Pinpoint the cell where the given text exists, returning its (x, y) midpoint coordinate. 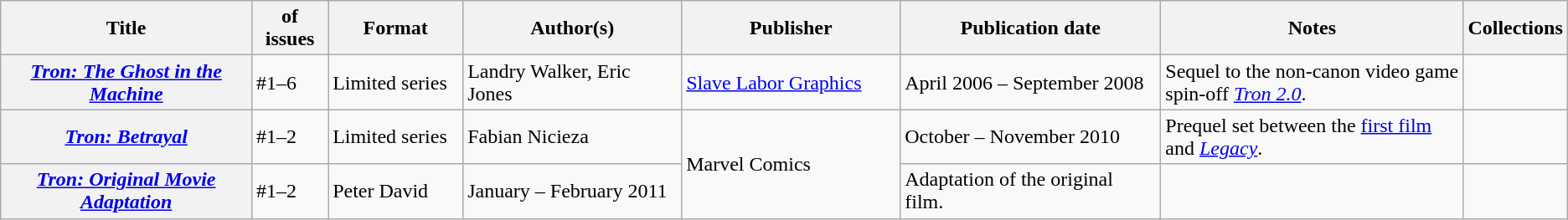
Publisher (791, 28)
Peter David (395, 191)
Marvel Comics (791, 164)
January – February 2011 (573, 191)
Publication date (1030, 28)
Tron: Original Movie Adaptation (126, 191)
April 2006 – September 2008 (1030, 82)
Title (126, 28)
Format (395, 28)
Author(s) (573, 28)
of issues (290, 28)
Fabian Nicieza (573, 137)
Landry Walker, Eric Jones (573, 82)
Notes (1312, 28)
Tron: Betrayal (126, 137)
Tron: The Ghost in the Machine (126, 82)
Prequel set between the first film and Legacy. (1312, 137)
Slave Labor Graphics (791, 82)
Sequel to the non-canon video game spin-off Tron 2.0. (1312, 82)
Collections (1515, 28)
October – November 2010 (1030, 137)
Adaptation of the original film. (1030, 191)
#1–6 (290, 82)
